Find where the given text appears and provide that cell's center as (X, Y) coordinate. 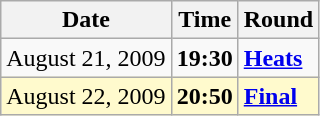
Round (278, 20)
20:50 (204, 96)
August 21, 2009 (86, 58)
Time (204, 20)
Heats (278, 58)
19:30 (204, 58)
Date (86, 20)
August 22, 2009 (86, 96)
Final (278, 96)
